Extract the (x, y) coordinate from the center of the cell holding the provided text.  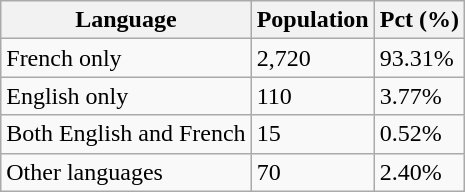
3.77% (419, 96)
French only (126, 58)
0.52% (419, 134)
70 (312, 172)
2,720 (312, 58)
2.40% (419, 172)
Pct (%) (419, 20)
93.31% (419, 58)
Both English and French (126, 134)
110 (312, 96)
Language (126, 20)
15 (312, 134)
Other languages (126, 172)
English only (126, 96)
Population (312, 20)
